Determine the (X, Y) coordinate at the center of the cell enclosing the given text.  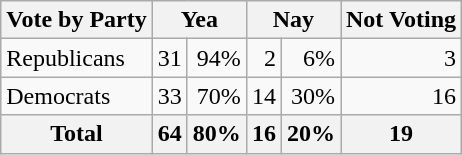
33 (170, 96)
Republicans (77, 58)
30% (310, 96)
Not Voting (400, 20)
2 (264, 58)
Vote by Party (77, 20)
14 (264, 96)
19 (400, 134)
94% (216, 58)
20% (310, 134)
Democrats (77, 96)
80% (216, 134)
Nay (293, 20)
31 (170, 58)
3 (400, 58)
6% (310, 58)
Total (77, 134)
70% (216, 96)
Yea (199, 20)
64 (170, 134)
